Find where the given text appears and provide that cell's center as (X, Y) coordinate. 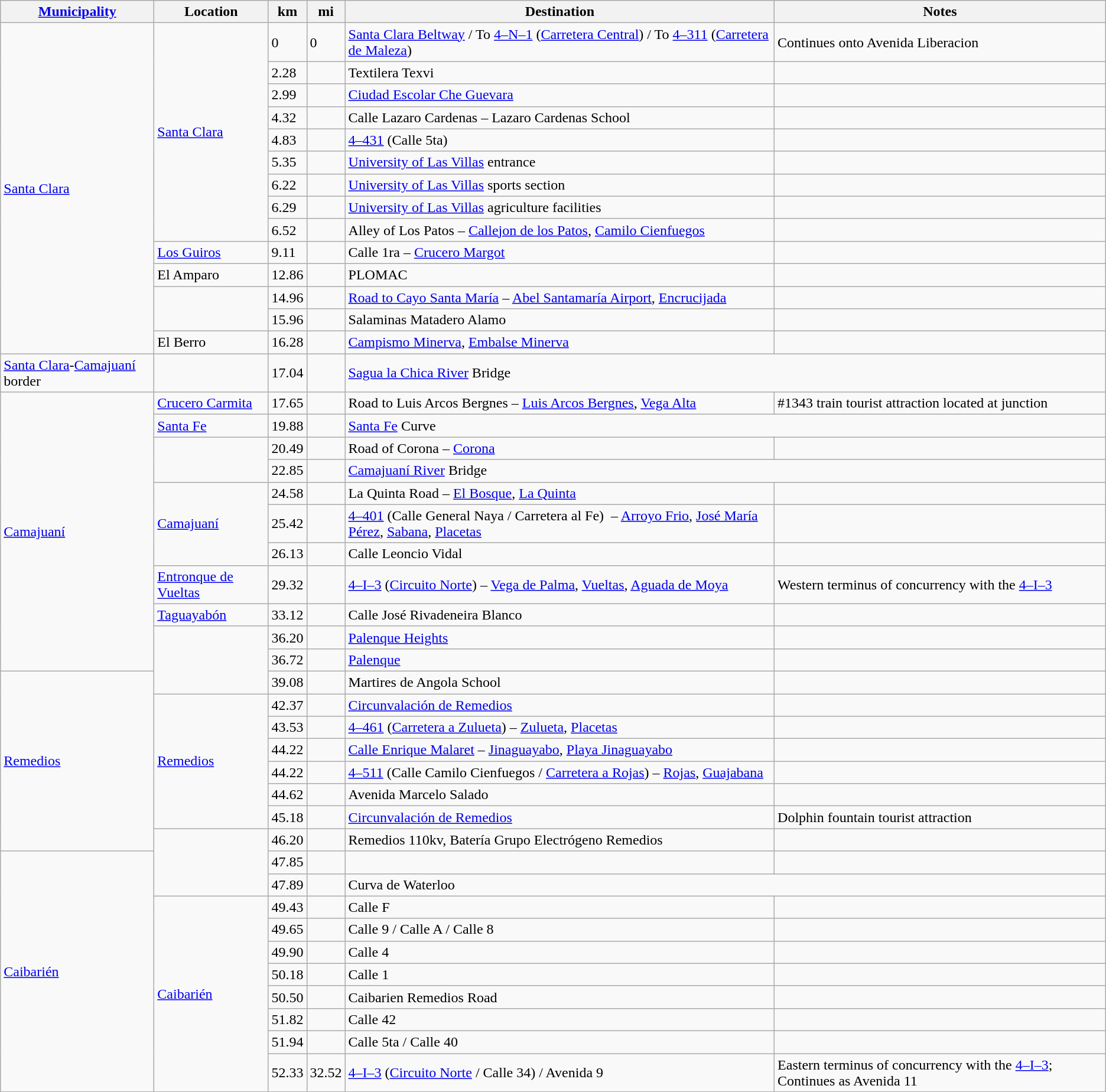
46.20 (287, 840)
Santa Fe Curve (726, 426)
Road to Luis Arcos Bergnes – Luis Arcos Bergnes, Vega Alta (560, 403)
Entronque de Vueltas (212, 585)
Palenque Heights (560, 637)
33.12 (287, 615)
Palenque (560, 660)
Continues onto Avenida Liberacion (941, 43)
Dolphin fountain tourist attraction (941, 817)
Los Guiros (212, 252)
Road of Corona – Corona (560, 448)
26.13 (287, 554)
6.29 (287, 207)
44.62 (287, 795)
Calle Leoncio Vidal (560, 554)
50.50 (287, 997)
2.28 (287, 73)
Remedios 110kv, Batería Grupo Electrógeno Remedios (560, 840)
Calle 1ra – Crucero Margot (560, 252)
6.22 (287, 185)
Martires de Angola School (560, 682)
Crucero Carmita (212, 403)
Camajuaní River Bridge (726, 471)
Municipality (77, 12)
Textilera Texvi (560, 73)
Location (212, 12)
6.52 (287, 230)
47.85 (287, 862)
25.42 (287, 523)
16.28 (287, 343)
Campismo Minerva, Embalse Minerva (560, 343)
47.89 (287, 885)
4–431 (Calle 5ta) (560, 140)
29.32 (287, 585)
42.37 (287, 705)
Ciudad Escolar Che Guevara (560, 95)
Notes (941, 12)
4–511 (Calle Camilo Cienfuegos / Carretera a Rojas) – Rojas, Guajabana (560, 772)
La Quinta Road – El Bosque, La Quinta (560, 493)
39.08 (287, 682)
49.43 (287, 907)
36.72 (287, 660)
Caibarien Remedios Road (560, 997)
4.32 (287, 118)
19.88 (287, 426)
Calle 5ta / Calle 40 (560, 1042)
4–I–3 (Circuito Norte / Calle 34) / Avenida 9 (560, 1073)
22.85 (287, 471)
Calle 42 (560, 1019)
50.18 (287, 974)
Calle José Rivadeneira Blanco (560, 615)
4–461 (Carretera a Zulueta) – Zulueta, Placetas (560, 728)
32.52 (326, 1073)
36.20 (287, 637)
Avenida Marcelo Salado (560, 795)
Calle 1 (560, 974)
Curva de Waterloo (726, 885)
17.04 (287, 373)
Alley of Los Patos – Callejon de los Patos, Camilo Cienfuegos (560, 230)
Western terminus of concurrency with the 4–I–3 (941, 585)
Calle 9 / Calle A / Calle 8 (560, 930)
University of Las Villas agriculture facilities (560, 207)
Taguayabón (212, 615)
Calle 4 (560, 952)
Eastern terminus of concurrency with the 4–I–3; Continues as Avenida 11 (941, 1073)
Santa Clara-Camajuaní border (77, 373)
Calle F (560, 907)
University of Las Villas entrance (560, 162)
Sagua la Chica River Bridge (726, 373)
4.83 (287, 140)
Salaminas Matadero Alamo (560, 320)
Calle Lazaro Cardenas – Lazaro Cardenas School (560, 118)
51.94 (287, 1042)
52.33 (287, 1073)
4–I–3 (Circuito Norte) – Vega de Palma, Vueltas, Aguada de Moya (560, 585)
4–401 (Calle General Naya / Carretera al Fe) – Arroyo Frio, José María Pérez, Sabana, Placetas (560, 523)
20.49 (287, 448)
9.11 (287, 252)
Calle Enrique Malaret – Jinaguayabo, Playa Jinaguayabo (560, 750)
5.35 (287, 162)
Destination (560, 12)
El Amparo (212, 275)
2.99 (287, 95)
El Berro (212, 343)
Santa Fe (212, 426)
mi (326, 12)
Road to Cayo Santa María – Abel Santamaría Airport, Encrucijada (560, 297)
14.96 (287, 297)
Santa Clara Beltway / To 4–N–1 (Carretera Central) / To 4–311 (Carretera de Maleza) (560, 43)
49.65 (287, 930)
15.96 (287, 320)
PLOMAC (560, 275)
24.58 (287, 493)
12.86 (287, 275)
45.18 (287, 817)
17.65 (287, 403)
49.90 (287, 952)
43.53 (287, 728)
km (287, 12)
University of Las Villas sports section (560, 185)
51.82 (287, 1019)
#1343 train tourist attraction located at junction (941, 403)
